Output the (x, y) coordinate of the center of the cell containing the given text.  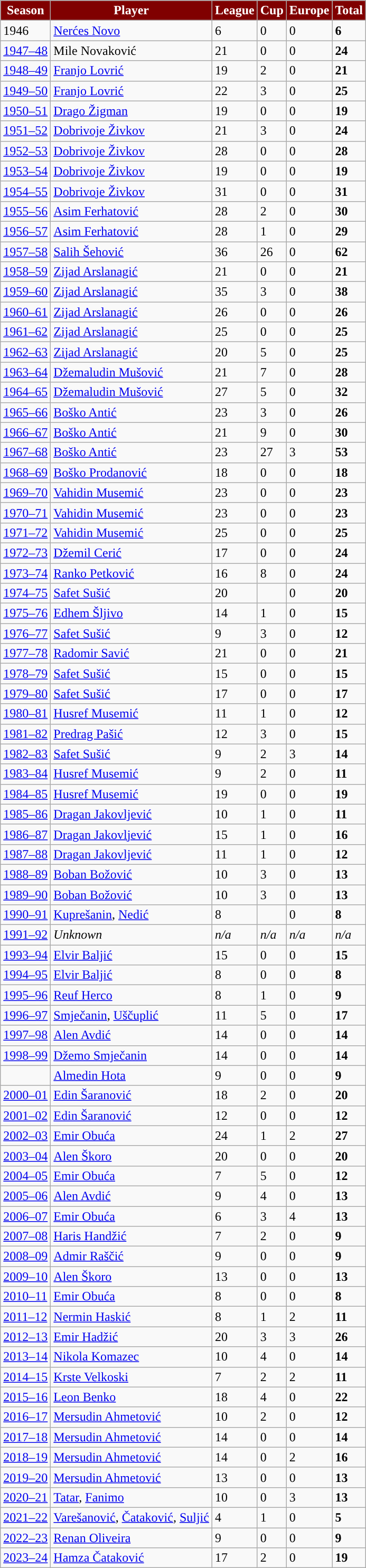
1949–50 (25, 91)
2016–17 (25, 1417)
2004–05 (25, 1176)
1952–53 (25, 151)
1965–66 (25, 412)
Kuprešanin, Nedić (132, 915)
Reuf Herco (132, 995)
2007–08 (25, 1236)
1951–52 (25, 131)
Tatar, Fanimo (132, 1497)
1957–58 (25, 252)
2013–14 (25, 1357)
Krste Velkoski (132, 1377)
1982–83 (25, 754)
53 (349, 452)
1977–78 (25, 654)
1953–54 (25, 171)
Hamza Čataković (132, 1558)
1995–96 (25, 995)
Leon Benko (132, 1397)
1997–98 (25, 1035)
2011–12 (25, 1317)
1985–86 (25, 814)
1987–88 (25, 854)
2003–04 (25, 1156)
1962–63 (25, 352)
62 (349, 252)
1981–82 (25, 734)
1974–75 (25, 593)
2020–21 (25, 1497)
1954–55 (25, 191)
1948–49 (25, 71)
36 (234, 252)
2017–18 (25, 1437)
1969–70 (25, 493)
1993–94 (25, 955)
Season (25, 11)
38 (349, 292)
Total (349, 11)
Salih Šehović (132, 252)
2022–23 (25, 1538)
2015–16 (25, 1397)
Edhem Šljivo (132, 613)
2008–09 (25, 1257)
1959–60 (25, 292)
2009–10 (25, 1277)
1983–84 (25, 774)
Nerćes Novo (132, 31)
1998–99 (25, 1055)
1956–57 (25, 231)
1955–56 (25, 211)
1976–77 (25, 634)
2019–20 (25, 1477)
1988–89 (25, 874)
1966–67 (25, 432)
1947–48 (25, 51)
2023–24 (25, 1558)
1994–95 (25, 975)
1972–73 (25, 553)
Almedin Hota (132, 1075)
2000–01 (25, 1095)
1950–51 (25, 111)
2010–11 (25, 1297)
2002–03 (25, 1136)
1960–61 (25, 312)
Smječanin, Uščuplić (132, 1015)
1970–71 (25, 513)
Europe (309, 11)
Predrag Pašić (132, 734)
1973–74 (25, 573)
Unknown (132, 935)
2005–06 (25, 1196)
Renan Oliveira (132, 1538)
Admir Raščić (132, 1257)
2006–07 (25, 1216)
1975–76 (25, 613)
Nermin Haskić (132, 1317)
Džemil Cerić (132, 553)
Radomir Savić (132, 654)
2012–13 (25, 1337)
1989–90 (25, 895)
Nikola Komazec (132, 1357)
1990–91 (25, 915)
Player (132, 11)
1980–81 (25, 714)
1946 (25, 31)
1986–87 (25, 834)
1964–65 (25, 392)
1963–64 (25, 372)
1991–92 (25, 935)
2021–22 (25, 1517)
1978–79 (25, 674)
Haris Handžić (132, 1236)
Džemo Smječanin (132, 1055)
League (234, 11)
35 (234, 292)
1996–97 (25, 1015)
1961–62 (25, 332)
Drago Žigman (132, 111)
Varešanović, Čataković, Suljić (132, 1517)
2001–02 (25, 1116)
1967–68 (25, 452)
1968–69 (25, 473)
Emir Hadžić (132, 1337)
29 (349, 231)
Boško Prodanović (132, 473)
2014–15 (25, 1377)
Ranko Petković (132, 573)
32 (349, 392)
1971–72 (25, 533)
1958–59 (25, 272)
Cup (271, 11)
Mile Novaković (132, 51)
1979–80 (25, 694)
1984–85 (25, 794)
2018–19 (25, 1457)
